Return [x, y] of the center of cell containing provided text 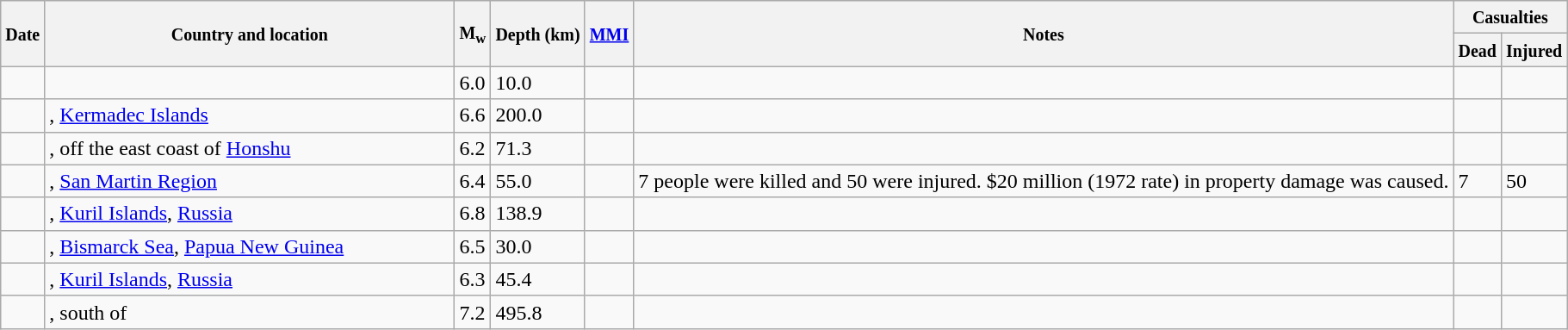
55.0 [537, 181]
6.4 [473, 181]
200.0 [537, 115]
, off the east coast of Honshu [250, 148]
, Bismarck Sea, Papua New Guinea [250, 246]
71.3 [537, 148]
Notes [1044, 34]
, Kermadec Islands [250, 115]
Injured [1534, 50]
30.0 [537, 246]
45.4 [537, 279]
6.6 [473, 115]
Depth (km) [537, 34]
Mw [473, 34]
6.2 [473, 148]
Date [22, 34]
Country and location [250, 34]
Casualties [1510, 17]
7.2 [473, 312]
7 people were killed and 50 were injured. $20 million (1972 rate) in property damage was caused. [1044, 181]
, San Martin Region [250, 181]
MMI [610, 34]
Dead [1478, 50]
495.8 [537, 312]
7 [1478, 181]
10.0 [537, 83]
138.9 [537, 214]
6.8 [473, 214]
50 [1534, 181]
6.5 [473, 246]
6.3 [473, 279]
, south of [250, 312]
6.0 [473, 83]
